Return [x, y] of the center of cell containing provided text 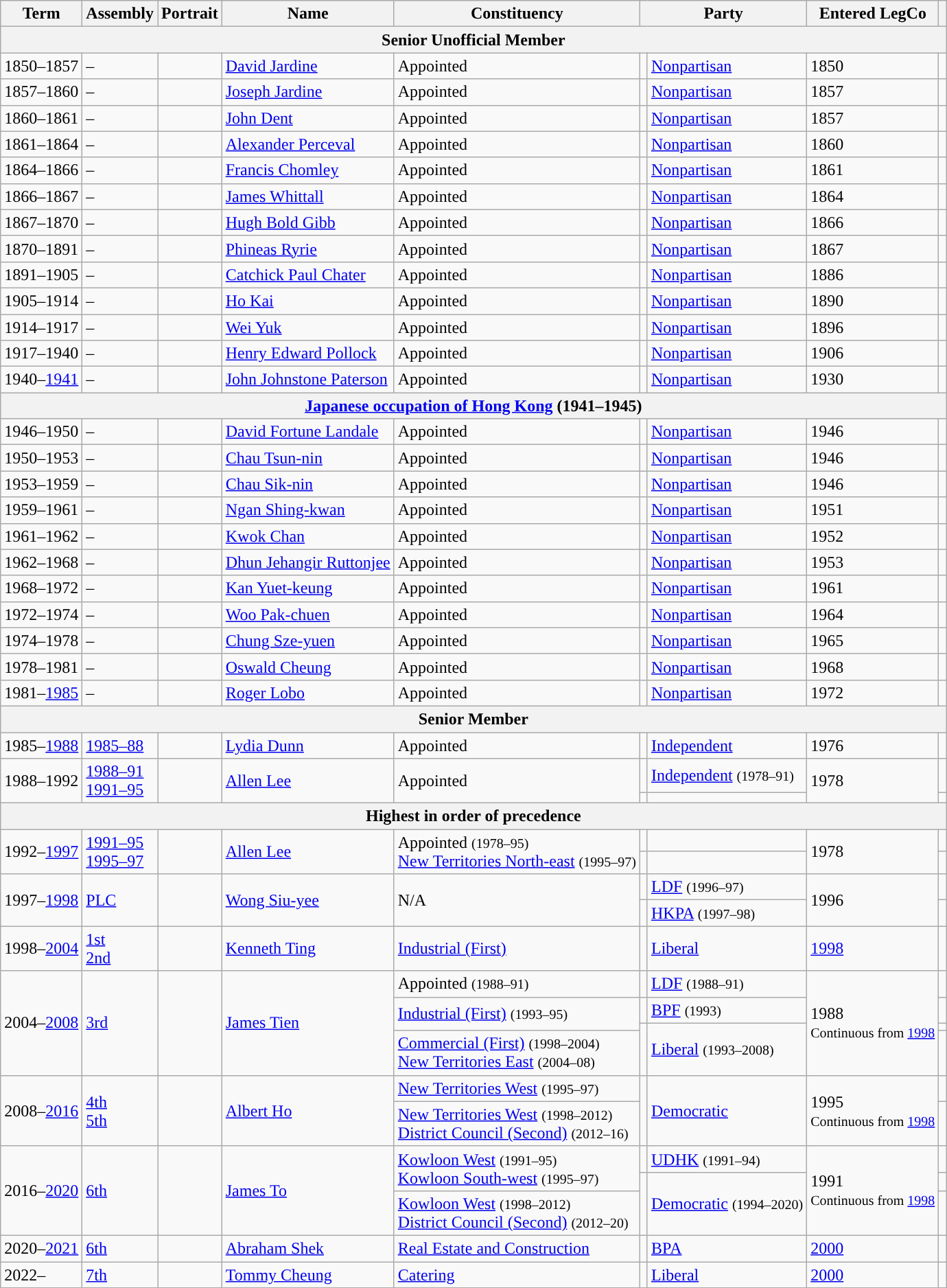
Japanese occupation of Hong Kong (1941–1945) [473, 406]
Ngan Shing-kwan [307, 510]
1861 [873, 170]
David Jardine [307, 66]
1959–1961 [41, 510]
BPF (1993) [727, 1010]
1998 [873, 949]
1917–1940 [41, 354]
1952 [873, 536]
Industrial (First) [517, 949]
Lydia Dunn [307, 745]
David Fortune Landale [307, 432]
1995Continuous from 1998 [873, 1111]
1930 [873, 380]
Kowloon West (1998–2012)District Council (Second) (2012–20) [517, 1212]
Kwok Chan [307, 536]
Tommy Cheung [307, 1275]
1st2nd [120, 949]
1988–1992 [41, 781]
1992–1997 [41, 851]
Liberal (1993–2008) [727, 1049]
1991–951995–97 [120, 851]
1972–1974 [41, 614]
1968–1972 [41, 588]
1961–1962 [41, 536]
Independent [727, 745]
Woo Pak-chuen [307, 614]
1968 [873, 667]
1906 [873, 354]
1891–1905 [41, 275]
1940–1941 [41, 380]
James Whittall [307, 196]
Democratic [727, 1111]
Entered LegCo [873, 14]
1953 [873, 562]
Hugh Bold Gibb [307, 222]
1914–1917 [41, 327]
Dhun Jehangir Ruttonjee [307, 562]
1864 [873, 196]
1974–1978 [41, 641]
Senior Unofficial Member [473, 40]
4th5th [120, 1111]
Chung Sze-yuen [307, 641]
1886 [873, 275]
2022– [41, 1275]
1946–1950 [41, 432]
Phineas Ryrie [307, 249]
Constituency [517, 14]
1997–1998 [41, 900]
Roger Lobo [307, 693]
1866 [873, 222]
HKPA (1997–98) [727, 913]
1867–1870 [41, 222]
Catchick Paul Chater [307, 275]
2020–2021 [41, 1248]
1976 [873, 745]
Senior Member [473, 719]
1951 [873, 510]
Party [723, 14]
1857–1860 [41, 92]
Francis Chomley [307, 170]
James Tien [307, 1023]
Kowloon West (1991–95)Kowloon South-west (1995–97) [517, 1169]
1991Continuous from 1998 [873, 1191]
Ho Kai [307, 301]
1988Continuous from 1998 [873, 1023]
Appointed (1988–91) [517, 984]
LDF (1996–97) [727, 887]
Kan Yuet-keung [307, 588]
1985–88 [120, 745]
New Territories West (1995–97) [517, 1088]
Industrial (First) (1993–95) [517, 1013]
1998–2004 [41, 949]
Abraham Shek [307, 1248]
Chau Tsun-nin [307, 458]
LDF (1988–91) [727, 984]
1978–1981 [41, 667]
1850 [873, 66]
Term [41, 14]
John Dent [307, 118]
N/A [517, 900]
2004–2008 [41, 1023]
1850–1857 [41, 66]
1964 [873, 614]
Kenneth Ting [307, 949]
Name [307, 14]
1890 [873, 301]
2008–2016 [41, 1111]
Alexander Perceval [307, 144]
1896 [873, 327]
PLC [120, 900]
Wong Siu-yee [307, 900]
New Territories West (1998–2012)District Council (Second) (2012–16) [517, 1123]
1961 [873, 588]
1860 [873, 144]
1866–1867 [41, 196]
Independent (1978–91) [727, 776]
Portrait [190, 14]
1905–1914 [41, 301]
1870–1891 [41, 249]
Joseph Jardine [307, 92]
1981–1985 [41, 693]
James To [307, 1191]
John Johnstone Paterson [307, 380]
1988–911991–95 [120, 781]
Appointed (1978–95)New Territories North-east (1995–97) [517, 851]
1950–1953 [41, 458]
Highest in order of precedence [473, 816]
Wei Yuk [307, 327]
Albert Ho [307, 1111]
BPA [727, 1248]
Democratic (1994–2020) [727, 1204]
1861–1864 [41, 144]
Commercial (First) (1998–2004)New Territories East (2004–08) [517, 1053]
1962–1968 [41, 562]
1965 [873, 641]
Chau Sik-nin [307, 484]
1953–1959 [41, 484]
UDHK (1991–94) [727, 1159]
7th [120, 1275]
Real Estate and Construction [517, 1248]
2016–2020 [41, 1191]
Assembly [120, 14]
1972 [873, 693]
Catering [517, 1275]
Henry Edward Pollock [307, 354]
3rd [120, 1023]
1864–1866 [41, 170]
1867 [873, 249]
1985–1988 [41, 745]
1996 [873, 900]
Oswald Cheung [307, 667]
1860–1861 [41, 118]
